Search for the cell housing the specified text and yield its [X, Y] center coordinate. 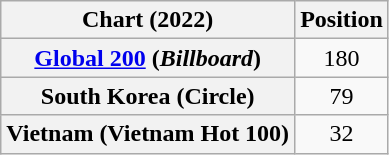
Global 200 (Billboard) [148, 58]
Chart (2022) [148, 20]
32 [342, 134]
79 [342, 96]
South Korea (Circle) [148, 96]
Position [342, 20]
Vietnam (Vietnam Hot 100) [148, 134]
180 [342, 58]
